Capture the cell that displays the provided text and extract its (X, Y) central coordinate. 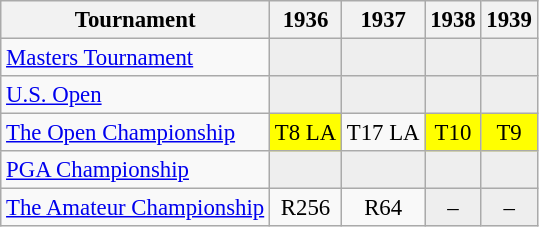
1939 (509, 20)
T10 (453, 133)
T9 (509, 133)
1938 (453, 20)
Tournament (136, 20)
1936 (306, 20)
R256 (306, 208)
The Open Championship (136, 133)
T8 LA (306, 133)
PGA Championship (136, 170)
Masters Tournament (136, 58)
R64 (382, 208)
The Amateur Championship (136, 208)
1937 (382, 20)
U.S. Open (136, 95)
T17 LA (382, 133)
